Search for the cell housing the specified text and yield its (x, y) center coordinate. 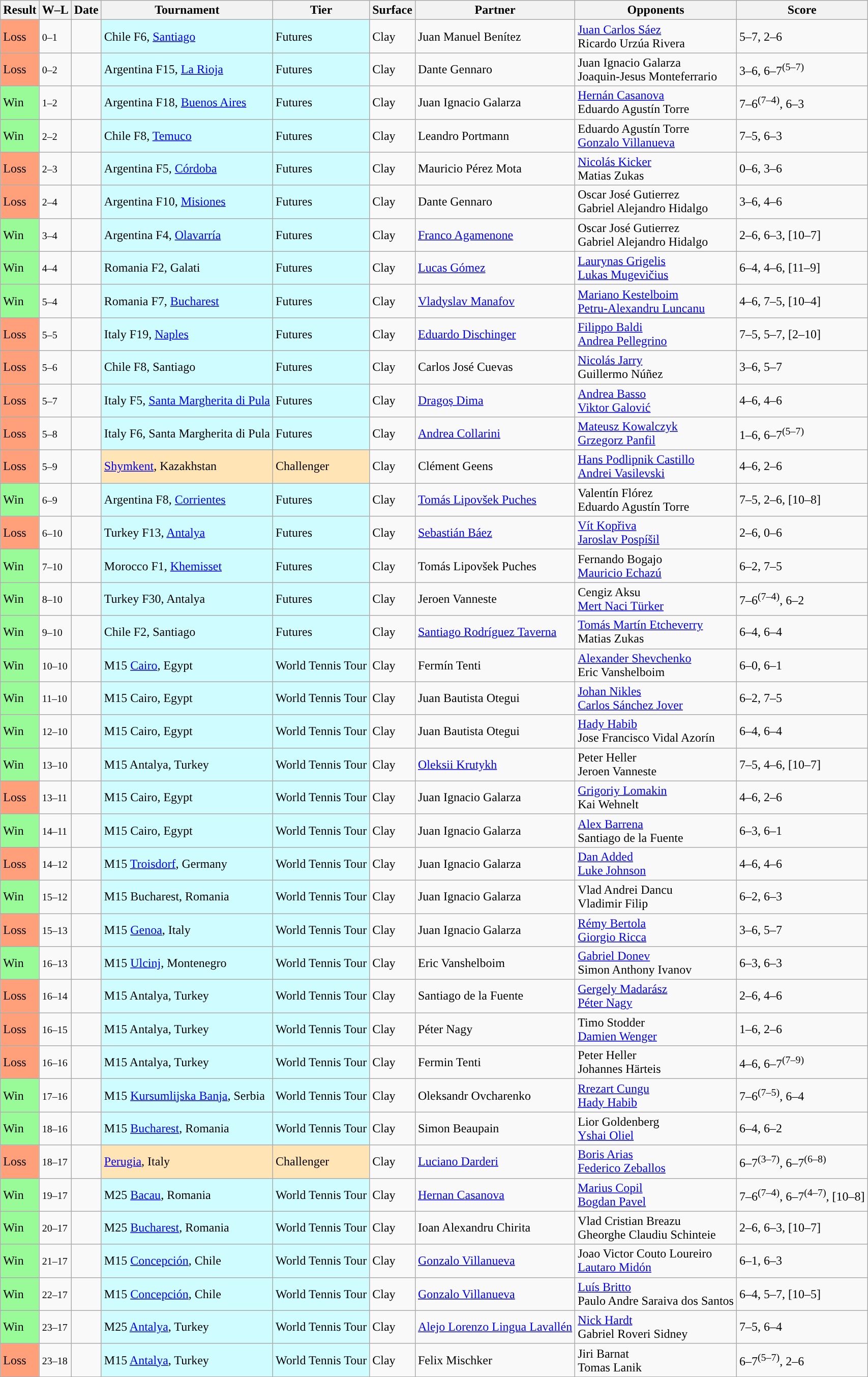
Clément Geens (495, 467)
Perugia, Italy (187, 1162)
3–6, 4–6 (802, 201)
M25 Antalya, Turkey (187, 1327)
1–6, 2–6 (802, 1030)
0–2 (55, 69)
Sebastián Báez (495, 533)
6–0, 6–1 (802, 665)
Argentina F8, Corrientes (187, 500)
Mauricio Pérez Mota (495, 169)
Chile F2, Santiago (187, 632)
Shymkent, Kazakhstan (187, 467)
Eric Vanshelboim (495, 963)
Hernán Casanova Eduardo Agustín Torre (656, 103)
Tomás Martín Etcheverry Matias Zukas (656, 632)
2–6, 4–6 (802, 996)
Lior Goldenberg Yshai Oliel (656, 1128)
0–6, 3–6 (802, 169)
Oleksii Krutykh (495, 764)
Oleksandr Ovcharenko (495, 1096)
M25 Bucharest, Romania (187, 1228)
Chile F6, Santiago (187, 37)
5–7 (55, 400)
Date (86, 10)
9–10 (55, 632)
Gabriel Donev Simon Anthony Ivanov (656, 963)
7–5, 2–6, [10–8] (802, 500)
Cengiz Aksu Mert Naci Türker (656, 599)
22–17 (55, 1294)
16–16 (55, 1062)
Chile F8, Santiago (187, 367)
4–6, 6–7(7–9) (802, 1062)
Chile F8, Temuco (187, 135)
7–5, 5–7, [2–10] (802, 334)
13–10 (55, 764)
Juan Carlos Sáez Ricardo Urzúa Rivera (656, 37)
Lucas Gómez (495, 268)
Partner (495, 10)
6–1, 6–3 (802, 1261)
2–4 (55, 201)
0–1 (55, 37)
5–6 (55, 367)
23–17 (55, 1327)
Italy F6, Santa Margherita di Pula (187, 433)
Score (802, 10)
Alex Barrena Santiago de la Fuente (656, 830)
Vít Kopřiva Jaroslav Pospíšil (656, 533)
Joao Victor Couto Loureiro Lautaro Midón (656, 1261)
6–4, 6–2 (802, 1128)
4–4 (55, 268)
3–4 (55, 235)
Luciano Darderi (495, 1162)
Leandro Portmann (495, 135)
3–6, 6–7(5–7) (802, 69)
Hans Podlipnik Castillo Andrei Vasilevski (656, 467)
6–3, 6–3 (802, 963)
5–8 (55, 433)
16–13 (55, 963)
Italy F5, Santa Margherita di Pula (187, 400)
Romania F2, Galati (187, 268)
Filippo Baldi Andrea Pellegrino (656, 334)
15–13 (55, 930)
Argentina F15, La Rioja (187, 69)
Franco Agamenone (495, 235)
Juan Ignacio Galarza Joaquin-Jesus Monteferrario (656, 69)
Fermin Tenti (495, 1062)
Result (20, 10)
12–10 (55, 731)
Nick Hardt Gabriel Roveri Sidney (656, 1327)
Vlad Cristian Breazu Gheorghe Claudiu Schinteie (656, 1228)
6–4, 4–6, [11–9] (802, 268)
Alexander Shevchenko Eric Vanshelboim (656, 665)
5–7, 2–6 (802, 37)
Simon Beaupain (495, 1128)
Gergely Madarász Péter Nagy (656, 996)
20–17 (55, 1228)
11–10 (55, 698)
M25 Bacau, Romania (187, 1194)
2–2 (55, 135)
Boris Arias Federico Zeballos (656, 1162)
Turkey F30, Antalya (187, 599)
Eduardo Dischinger (495, 334)
10–10 (55, 665)
Argentina F10, Misiones (187, 201)
Fermín Tenti (495, 665)
6–7(3–7), 6–7(6–8) (802, 1162)
7–5, 4–6, [10–7] (802, 764)
Nicolás Jarry Guillermo Núñez (656, 367)
16–15 (55, 1030)
4–6, 7–5, [10–4] (802, 301)
5–5 (55, 334)
7–6(7–4), 6–2 (802, 599)
M15 Troisdorf, Germany (187, 864)
Hady Habib Jose Francisco Vidal Azorín (656, 731)
Hernan Casanova (495, 1194)
5–4 (55, 301)
Péter Nagy (495, 1030)
Argentina F5, Córdoba (187, 169)
Tournament (187, 10)
6–7(5–7), 2–6 (802, 1360)
Peter Heller Johannes Härteis (656, 1062)
17–16 (55, 1096)
Laurynas Grigelis Lukas Mugevičius (656, 268)
Opponents (656, 10)
18–17 (55, 1162)
Jeroen Vanneste (495, 599)
Peter Heller Jeroen Vanneste (656, 764)
Turkey F13, Antalya (187, 533)
Grigoriy Lomakin Kai Wehnelt (656, 798)
1–6, 6–7(5–7) (802, 433)
15–12 (55, 896)
7–10 (55, 566)
21–17 (55, 1261)
14–11 (55, 830)
Felix Mischker (495, 1360)
Valentín Flórez Eduardo Agustín Torre (656, 500)
Timo Stodder Damien Wenger (656, 1030)
6–4, 5–7, [10–5] (802, 1294)
5–9 (55, 467)
Jiri Barnat Tomas Lanik (656, 1360)
Alejo Lorenzo Lingua Lavallén (495, 1327)
7–6(7–4), 6–7(4–7), [10–8] (802, 1194)
6–3, 6–1 (802, 830)
Romania F7, Bucharest (187, 301)
Andrea Collarini (495, 433)
Andrea Basso Viktor Galović (656, 400)
Johan Nikles Carlos Sánchez Jover (656, 698)
23–18 (55, 1360)
Italy F19, Naples (187, 334)
Dragoș Dima (495, 400)
Juan Manuel Benítez (495, 37)
2–3 (55, 169)
8–10 (55, 599)
M15 Genoa, Italy (187, 930)
7–5, 6–3 (802, 135)
7–6(7–4), 6–3 (802, 103)
Luís Britto Paulo Andre Saraiva dos Santos (656, 1294)
6–10 (55, 533)
18–16 (55, 1128)
Marius Copil Bogdan Pavel (656, 1194)
Surface (393, 10)
Mariano Kestelboim Petru-Alexandru Luncanu (656, 301)
Morocco F1, Khemisset (187, 566)
1–2 (55, 103)
Carlos José Cuevas (495, 367)
W–L (55, 10)
Vladyslav Manafov (495, 301)
Rrezart Cungu Hady Habib (656, 1096)
7–5, 6–4 (802, 1327)
6–2, 6–3 (802, 896)
M15 Ulcinj, Montenegro (187, 963)
Dan Added Luke Johnson (656, 864)
Ioan Alexandru Chirita (495, 1228)
Nicolás Kicker Matias Zukas (656, 169)
Santiago Rodríguez Taverna (495, 632)
19–17 (55, 1194)
16–14 (55, 996)
Fernando Bogajo Mauricio Echazú (656, 566)
Vlad Andrei Dancu Vladimir Filip (656, 896)
M15 Kursumlijska Banja, Serbia (187, 1096)
Rémy Bertola Giorgio Ricca (656, 930)
Mateusz Kowalczyk Grzegorz Panfil (656, 433)
Santiago de la Fuente (495, 996)
14–12 (55, 864)
Eduardo Agustín Torre Gonzalo Villanueva (656, 135)
Argentina F4, Olavarría (187, 235)
7–6(7–5), 6–4 (802, 1096)
13–11 (55, 798)
2–6, 0–6 (802, 533)
Tier (321, 10)
Argentina F18, Buenos Aires (187, 103)
6–9 (55, 500)
